Provide the (x, y) coordinate of the cell's center where the given text is located.  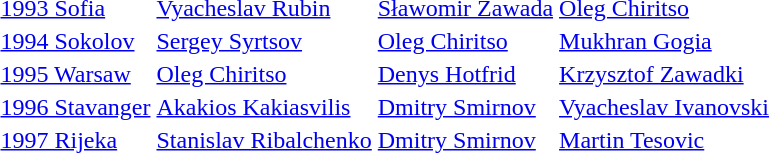
Denys Hotfrid (465, 74)
Dmitry Smirnov (465, 107)
Akakios Kakiasvilis (264, 107)
Sergey Syrtsov (264, 41)
